Find where the given text appears and provide that cell's center as (X, Y) coordinate. 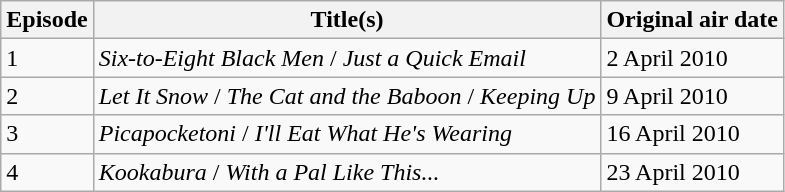
2 (47, 96)
3 (47, 134)
1 (47, 58)
16 April 2010 (692, 134)
Picapocketoni / I'll Eat What He's Wearing (347, 134)
Kookabura / With a Pal Like This... (347, 172)
Six-to-Eight Black Men / Just a Quick Email (347, 58)
Let It Snow / The Cat and the Baboon / Keeping Up (347, 96)
9 April 2010 (692, 96)
Episode (47, 20)
23 April 2010 (692, 172)
Title(s) (347, 20)
2 April 2010 (692, 58)
Original air date (692, 20)
4 (47, 172)
